Detect which cell encompasses the target text, then output its (X, Y) center coordinate. 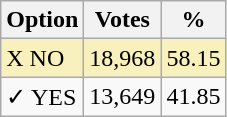
X NO (42, 58)
✓ YES (42, 97)
Option (42, 20)
13,649 (122, 97)
Votes (122, 20)
41.85 (194, 97)
% (194, 20)
58.15 (194, 58)
18,968 (122, 58)
